Scan for the cell matching the given text and deliver its [x, y] coordinate at center. 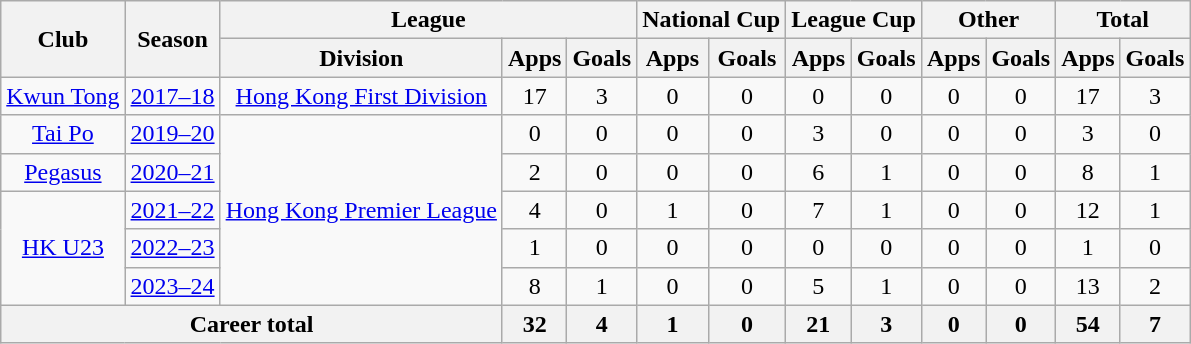
54 [1088, 324]
Career total [252, 324]
2019–20 [172, 134]
National Cup [712, 20]
Tai Po [63, 134]
Other [988, 20]
13 [1088, 286]
HK U23 [63, 248]
Hong Kong Premier League [361, 210]
Hong Kong First Division [361, 96]
Club [63, 39]
12 [1088, 210]
2021–22 [172, 210]
2020–21 [172, 172]
5 [818, 286]
32 [534, 324]
Season [172, 39]
League [428, 20]
League Cup [854, 20]
Division [361, 58]
6 [818, 172]
2017–18 [172, 96]
Kwun Tong [63, 96]
21 [818, 324]
Total [1123, 20]
2023–24 [172, 286]
Pegasus [63, 172]
2022–23 [172, 248]
